Scan for the cell matching the given text and deliver its [X, Y] coordinate at center. 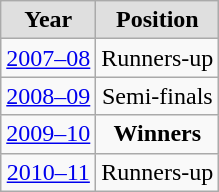
Year [48, 20]
2010–11 [48, 172]
2007–08 [48, 58]
2008–09 [48, 96]
Winners [158, 134]
Semi-finals [158, 96]
2009–10 [48, 134]
Position [158, 20]
